For the text-containing cell, return its midpoint in (x, y) coordinate format. 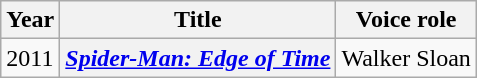
2011 (30, 58)
Spider-Man: Edge of Time (198, 58)
Voice role (406, 20)
Walker Sloan (406, 58)
Year (30, 20)
Title (198, 20)
